For the text-containing cell, return its midpoint in [X, Y] coordinate format. 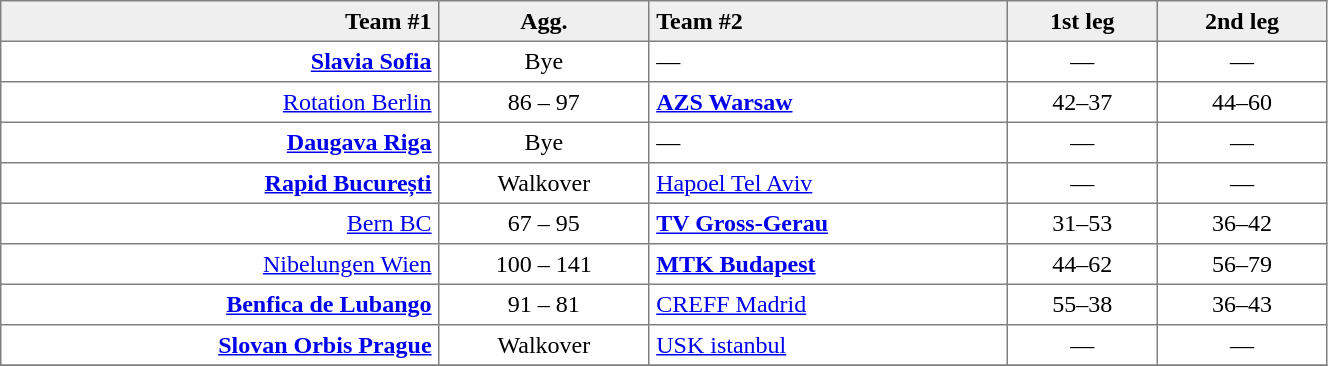
44–62 [1082, 264]
36–43 [1242, 304]
Hapoel Tel Aviv [828, 183]
2nd leg [1242, 21]
Agg. [544, 21]
42–37 [1082, 102]
AZS Warsaw [828, 102]
44–60 [1242, 102]
Bern BC [220, 223]
TV Gross-Gerau [828, 223]
MTK Budapest [828, 264]
31–53 [1082, 223]
1st leg [1082, 21]
56–79 [1242, 264]
55–38 [1082, 304]
Benfica de Lubango [220, 304]
Nibelungen Wien [220, 264]
Slavia Sofia [220, 61]
USK istanbul [828, 345]
CREFF Madrid [828, 304]
Team #2 [828, 21]
Rapid București [220, 183]
91 – 81 [544, 304]
36–42 [1242, 223]
Team #1 [220, 21]
100 – 141 [544, 264]
Rotation Berlin [220, 102]
86 – 97 [544, 102]
Daugava Riga [220, 142]
67 – 95 [544, 223]
Slovan Orbis Prague [220, 345]
